Provide the (x, y) coordinate of the cell's center where the given text is located.  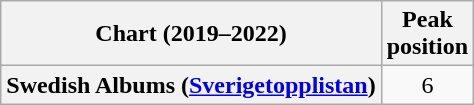
6 (427, 85)
Swedish Albums (Sverigetopplistan) (191, 85)
Peakposition (427, 34)
Chart (2019–2022) (191, 34)
